For the text-containing cell, return its midpoint in [X, Y] coordinate format. 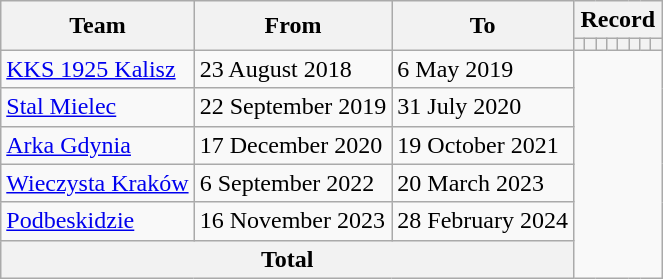
16 November 2023 [293, 221]
From [293, 26]
KKS 1925 Kalisz [98, 69]
To [483, 26]
Team [98, 26]
31 July 2020 [483, 107]
17 December 2020 [293, 145]
Podbeskidzie [98, 221]
Arka Gdynia [98, 145]
19 October 2021 [483, 145]
6 May 2019 [483, 69]
Wieczysta Kraków [98, 183]
28 February 2024 [483, 221]
20 March 2023 [483, 183]
Record [618, 20]
Total [288, 259]
Stal Mielec [98, 107]
22 September 2019 [293, 107]
6 September 2022 [293, 183]
23 August 2018 [293, 69]
